Determine the [X, Y] coordinate at the center of the cell enclosing the given text.  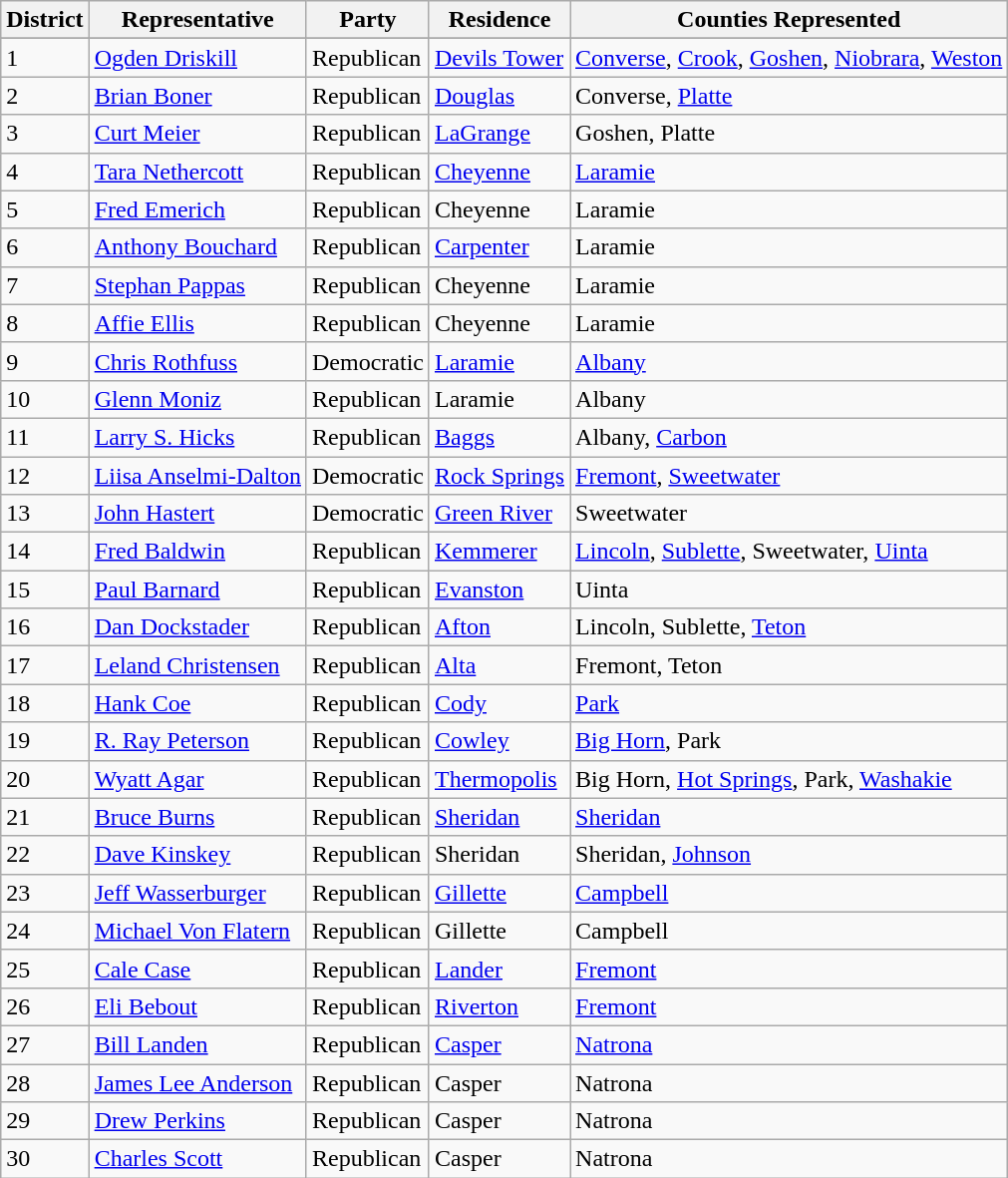
Liisa Anselmi-Dalton [197, 476]
Chris Rothfuss [197, 361]
Party [367, 20]
Douglas [499, 96]
5 [45, 209]
LaGrange [499, 134]
14 [45, 552]
Goshen, Platte [790, 134]
Jeff Wasserburger [197, 893]
John Hastert [197, 514]
12 [45, 476]
Big Horn, Hot Springs, Park, Washakie [790, 779]
2 [45, 96]
Alta [499, 665]
4 [45, 172]
Curt Meier [197, 134]
Converse, Platte [790, 96]
Park [790, 703]
Residence [499, 20]
Counties Represented [790, 20]
Dave Kinskey [197, 855]
7 [45, 285]
29 [45, 1121]
Larry S. Hicks [197, 437]
Sweetwater [790, 514]
Drew Perkins [197, 1121]
Brian Boner [197, 96]
30 [45, 1159]
Cowley [499, 741]
Baggs [499, 437]
R. Ray Peterson [197, 741]
Lincoln, Sublette, Teton [790, 627]
10 [45, 399]
17 [45, 665]
Stephan Pappas [197, 285]
13 [45, 514]
25 [45, 969]
23 [45, 893]
James Lee Anderson [197, 1082]
16 [45, 627]
Michael Von Flatern [197, 931]
Cody [499, 703]
Lander [499, 969]
Sheridan, Johnson [790, 855]
Fremont, Sweetwater [790, 476]
Anthony Bouchard [197, 247]
Lincoln, Sublette, Sweetwater, Uinta [790, 552]
Fremont, Teton [790, 665]
Bruce Burns [197, 817]
Kemmerer [499, 552]
Devils Tower [499, 58]
26 [45, 1006]
Wyatt Agar [197, 779]
21 [45, 817]
3 [45, 134]
Bill Landen [197, 1044]
22 [45, 855]
11 [45, 437]
19 [45, 741]
Fred Emerich [197, 209]
Carpenter [499, 247]
Rock Springs [499, 476]
8 [45, 323]
Albany, Carbon [790, 437]
Leland Christensen [197, 665]
15 [45, 589]
27 [45, 1044]
Eli Bebout [197, 1006]
Charles Scott [197, 1159]
Uinta [790, 589]
Paul Barnard [197, 589]
Thermopolis [499, 779]
Dan Dockstader [197, 627]
1 [45, 58]
Green River [499, 514]
Glenn Moniz [197, 399]
Riverton [499, 1006]
Big Horn, Park [790, 741]
Representative [197, 20]
Hank Coe [197, 703]
Affie Ellis [197, 323]
24 [45, 931]
Cale Case [197, 969]
Fred Baldwin [197, 552]
28 [45, 1082]
Evanston [499, 589]
District [45, 20]
Ogden Driskill [197, 58]
Afton [499, 627]
Converse, Crook, Goshen, Niobrara, Weston [790, 58]
18 [45, 703]
9 [45, 361]
6 [45, 247]
Tara Nethercott [197, 172]
20 [45, 779]
